Scan for the cell matching the given text and deliver its (x, y) coordinate at center. 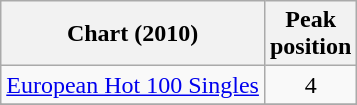
European Hot 100 Singles (133, 85)
Peak position (310, 34)
4 (310, 85)
Chart (2010) (133, 34)
